Determine the [X, Y] coordinate at the center of the cell enclosing the given text.  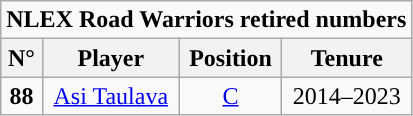
88 [22, 96]
NLEX Road Warriors retired numbers [206, 20]
C [230, 96]
2014–2023 [347, 96]
Asi Taulava [110, 96]
Tenure [347, 58]
Player [110, 58]
Position [230, 58]
N° [22, 58]
